From the cell containing the given text, extract its center point as [x, y] coordinate. 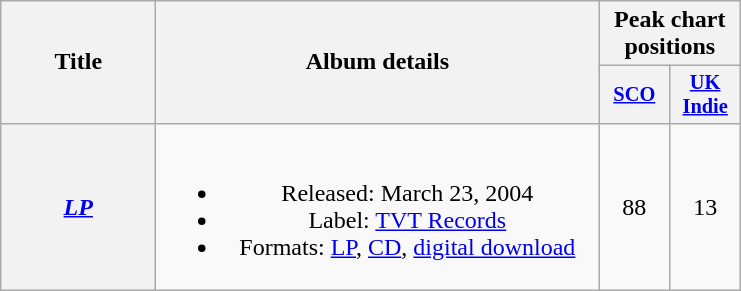
13 [706, 206]
UK Indie [706, 95]
SCO [634, 95]
LP [78, 206]
Album details [378, 62]
Peak chart positions [670, 34]
Title [78, 62]
88 [634, 206]
Released: March 23, 2004Label: TVT RecordsFormats: LP, CD, digital download [378, 206]
